Detect which cell encompasses the target text, then output its [x, y] center coordinate. 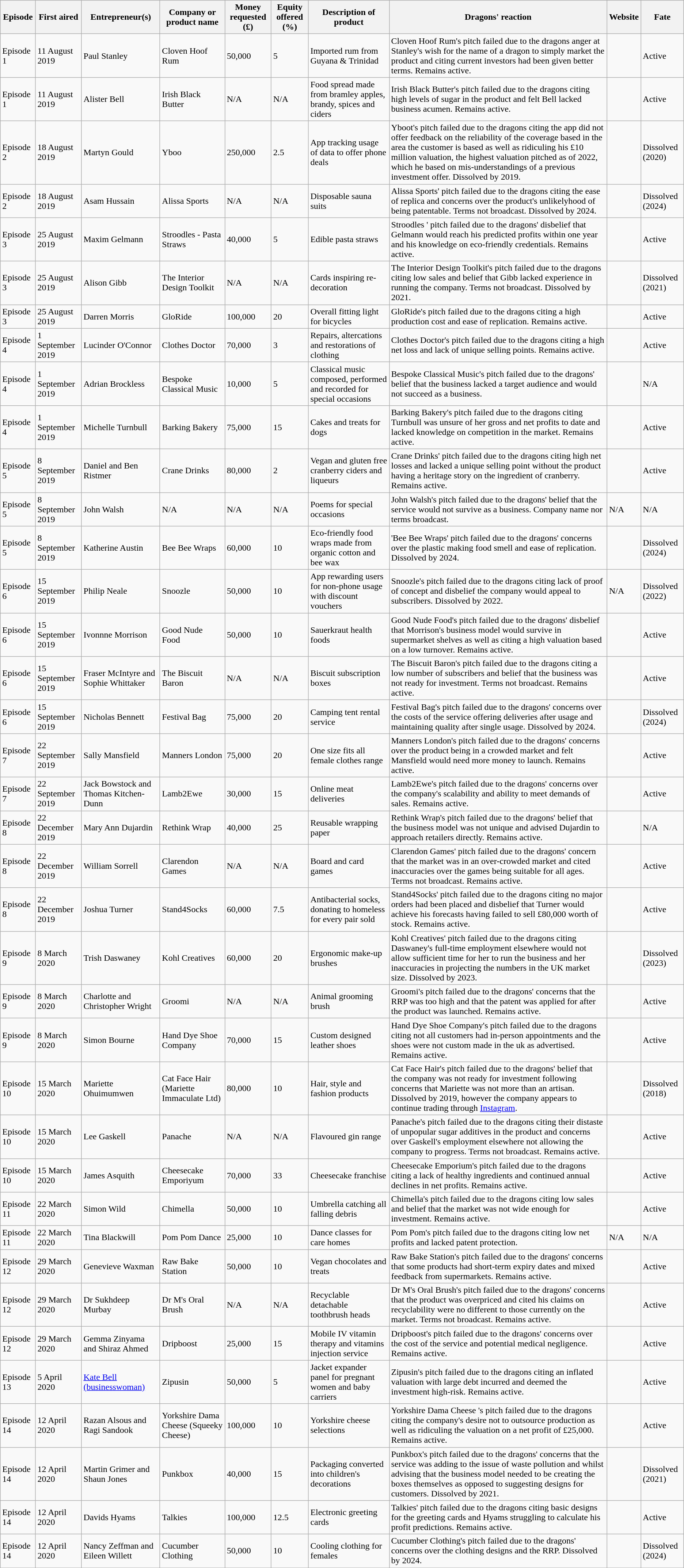
Joshua Turner [121, 909]
Ivonnne Morrison [121, 635]
12.5 [290, 1517]
Clothes Doctor's pitch failed due to the dragons citing a high net loss and lack of unique selling points. Remains active. [498, 345]
Asam Hussain [121, 201]
Dr Sukhdeep Murbay [121, 1305]
Board and card games [349, 866]
2 [290, 470]
Nicholas Bennett [121, 717]
Cards inspiring re-decoration [349, 283]
John Walsh's pitch failed due to the dragons' belief that the service would not survive as a business. Company name nor terms broadcast. [498, 509]
Disposable sauna suits [349, 201]
Mary Ann Dujardin [121, 827]
Trish Daswaney [121, 958]
Cucumber Clothing's pitch failed due to the dragons' concerns over the clothing designs and the RRP. Dissolved by 2024. [498, 1551]
33 [290, 1175]
Episode [18, 17]
Talkies [192, 1517]
App tracking usage of data to offer phone deals [349, 153]
Irish Black Butter [192, 99]
3 [290, 345]
William Sorrell [121, 866]
Dragons' reaction [498, 17]
Charlotte and Christopher Wright [121, 1001]
One size fits all female clothes range [349, 755]
Online meat deliveries [349, 794]
Dissolved (2020) [662, 153]
Dr M's Oral Brush [192, 1305]
Bespoke Classical Music's pitch failed due to the dragons' belief that the business lacked a target audience and would not succeed as a business. [498, 383]
Mobile IV vitamin therapy and vitamins injection service [349, 1343]
Packaging converted into children's decorations [349, 1474]
Chimella [192, 1209]
Website [624, 17]
Dissolved (2022) [662, 592]
Yboo [192, 153]
Cheesecake Emporiyum [192, 1175]
Philip Neale [121, 592]
Custom designed leather shoes [349, 1040]
Lamb2Ewe [192, 794]
Clarendon Games [192, 866]
GloRide's pitch failed due to the dragons citing a high production cost and ease of replication. Remains active. [498, 316]
James Asquith [121, 1175]
Chimella's pitch failed due to the dragons citing low sales and belief that the market was not wide enough for investment. Remains active. [498, 1209]
Dripboost [192, 1343]
Fraser McIntyre and Sophie Whittaker [121, 678]
Jack Bowstock and Thomas Kitchen-Dunn [121, 794]
2.5 [290, 153]
Classical music composed, performed and recorded for special occasions [349, 383]
Snoozle [192, 592]
Eco-friendly food wraps made from organic cotton and bee wax [349, 548]
5 April 2020 [58, 1382]
Razan Alsous and Ragi Sandook [121, 1426]
10,000 [248, 383]
Poems for special occasions [349, 509]
Lee Gaskell [121, 1136]
Company or product name [192, 17]
Biscuit subscription boxes [349, 678]
Flavoured gin range [349, 1136]
Manners London [192, 755]
Dripboost's pitch failed due to the dragons' concerns over the cost of the service and potential medical negligence. Remains active. [498, 1343]
Jacket expander panel for pregnant women and baby carriers [349, 1382]
Barking Bakery [192, 427]
Katherine Austin [121, 548]
Dissolved (2018) [662, 1088]
Reusable wrapping paper [349, 827]
Panache [192, 1136]
30,000 [248, 794]
Raw Bake Station [192, 1266]
John Walsh [121, 509]
Overall fitting light for bicycles [349, 316]
Kate Bell (businesswoman) [121, 1382]
Cooling clothing for females [349, 1551]
Gemma Zinyama and Shiraz Ahmed [121, 1343]
Umbrella catching all falling debris [349, 1209]
Tina Blackwill [121, 1238]
Lamb2Ewe's pitch failed due to the dragons' concerns over the company's scalability and ability to meet demands of sales. Remains active. [498, 794]
Martyn Gould [121, 153]
Cucumber Clothing [192, 1551]
Bespoke Classical Music [192, 383]
Nancy Zeffman and Eileen Willett [121, 1551]
Cloven Hoof Rum [192, 56]
The Biscuit Baron [192, 678]
Darren Morris [121, 316]
Sauerkraut health foods [349, 635]
Hair, style and fashion products [349, 1088]
Genevieve Waxman [121, 1266]
Martin Grimer and Shaun Jones [121, 1474]
Cat Face Hair (Mariette Immaculate Ltd) [192, 1088]
Stand4Socks [192, 909]
Dance classes for care homes [349, 1238]
Groomi [192, 1001]
Dissolved (2023) [662, 958]
Ergonomic make-up brushes [349, 958]
Edible pasta straws [349, 240]
Yorkshire cheese selections [349, 1426]
Pom Pom Dance [192, 1238]
Food spread made from bramley apples, brandy, spices and ciders [349, 99]
'Bee Bee Wraps' pitch failed due to the dragons' concerns over the plastic making food smell and ease of replication. Dissolved by 2024. [498, 548]
Vegan and gluten free cranberry ciders and liqueurs [349, 470]
Cheesecake franchise [349, 1175]
The Interior Design Toolkit [192, 283]
Alister Bell [121, 99]
Episode 13 [18, 1382]
250,000 [248, 153]
Hand Dye Shoe Company [192, 1040]
Adrian Brockless [121, 383]
Irish Black Butter's pitch failed due to the dragons citing high levels of sugar in the product and felt Bell lacked business acumen. Remains active. [498, 99]
Alissa Sports [192, 201]
Michelle Turnbull [121, 427]
Cakes and treats for dogs [349, 427]
Money requested (£) [248, 17]
Camping tent rental service [349, 717]
GloRide [192, 316]
Kohl Creatives [192, 958]
Clothes Doctor [192, 345]
25 [290, 827]
Electronic greeting cards [349, 1517]
Yorkshire Dama Cheese (Squeeky Cheese) [192, 1426]
Punkbox [192, 1474]
Stroodles - Pasta Straws [192, 240]
Davids Hyams [121, 1517]
Simon Bourne [121, 1040]
Repairs, altercations and restorations of clothing [349, 345]
Vegan chocolates and treats [349, 1266]
App rewarding users for non-phone usage with discount vouchers [349, 592]
Alison Gibb [121, 283]
Imported rum from Guyana & Trinidad [349, 56]
Maxim Gelmann [121, 240]
Zipusin's pitch failed due to the dragons citing an inflated valuation with large debt incurred and deemed the investment high-risk. Remains active. [498, 1382]
Equity offered (%) [290, 17]
Description of product [349, 17]
Paul Stanley [121, 56]
Lucinder O'Connor [121, 345]
Rethink Wrap [192, 827]
Entrepreneur(s) [121, 17]
Daniel and Ben Ristmer [121, 470]
Festival Bag [192, 717]
Pom Pom's pitch failed due to the dragons citing low net profits and lacked patent protection. [498, 1238]
Snoozle's pitch failed due to the dragons citing lack of proof of concept and disbelief the company would appeal to subscribers. Dissolved by 2022. [498, 592]
Fate [662, 17]
Good Nude Food [192, 635]
Animal grooming brush [349, 1001]
Recyclable detachable toothbrush heads [349, 1305]
Zipusin [192, 1382]
First aired [58, 17]
Bee Bee Wraps [192, 548]
Crane Drinks [192, 470]
Mariette Ohuimumwen [121, 1088]
7.5 [290, 909]
Sally Mansfield [121, 755]
Antibacterial socks, donating to homeless for every pair sold [349, 909]
Simon Wild [121, 1209]
